Return [X, Y] of the center of cell containing provided text 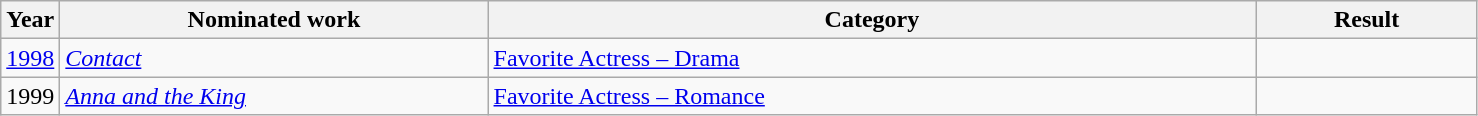
Anna and the King [274, 96]
Contact [274, 58]
1999 [30, 96]
Result [1366, 20]
Favorite Actress – Drama [872, 58]
Nominated work [274, 20]
Year [30, 20]
1998 [30, 58]
Category [872, 20]
Favorite Actress – Romance [872, 96]
